Extract the (x, y) coordinate from the center of the cell holding the provided text.  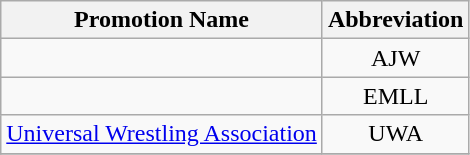
EMLL (396, 96)
Abbreviation (396, 20)
AJW (396, 58)
UWA (396, 134)
Promotion Name (162, 20)
Universal Wrestling Association (162, 134)
